Determine the (X, Y) coordinate at the center of the cell enclosing the given text.  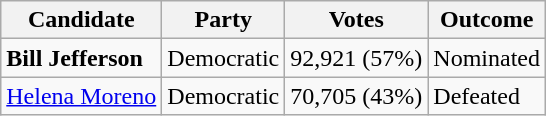
Nominated (487, 58)
Bill Jefferson (82, 58)
Helena Moreno (82, 96)
70,705 (43%) (356, 96)
Outcome (487, 20)
Candidate (82, 20)
Party (224, 20)
92,921 (57%) (356, 58)
Defeated (487, 96)
Votes (356, 20)
